Pinpoint the cell where the given text exists, returning its (x, y) midpoint coordinate. 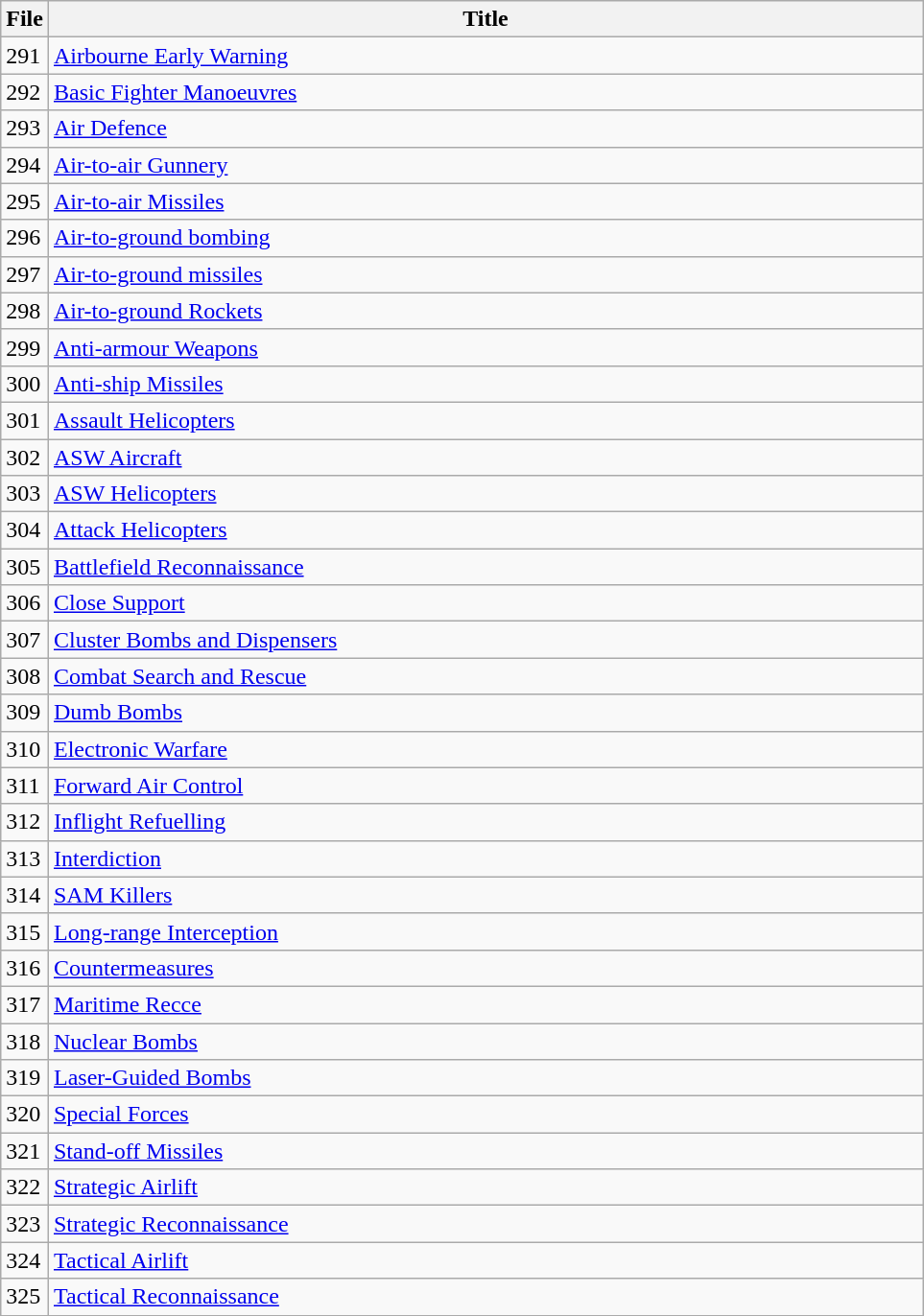
Interdiction (486, 858)
302 (25, 458)
Inflight Refuelling (486, 822)
Air-to-ground missiles (486, 274)
Tactical Airlift (486, 1260)
317 (25, 1004)
325 (25, 1297)
Airbourne Early Warning (486, 56)
File (25, 19)
303 (25, 494)
309 (25, 713)
Air Defence (486, 129)
Nuclear Bombs (486, 1041)
297 (25, 274)
312 (25, 822)
321 (25, 1151)
Battlefield Reconnaissance (486, 567)
296 (25, 238)
299 (25, 347)
Laser-Guided Bombs (486, 1078)
316 (25, 968)
318 (25, 1041)
Air-to-ground Rockets (486, 311)
319 (25, 1078)
Basic Fighter Manoeuvres (486, 92)
292 (25, 92)
Combat Search and Rescue (486, 676)
Strategic Airlift (486, 1187)
Attack Helicopters (486, 530)
314 (25, 895)
323 (25, 1224)
293 (25, 129)
Stand-off Missiles (486, 1151)
291 (25, 56)
311 (25, 786)
Maritime Recce (486, 1004)
313 (25, 858)
Air-to-ground bombing (486, 238)
305 (25, 567)
Tactical Reconnaissance (486, 1297)
Countermeasures (486, 968)
324 (25, 1260)
Close Support (486, 603)
315 (25, 931)
Forward Air Control (486, 786)
Cluster Bombs and Dispensers (486, 640)
295 (25, 201)
Title (486, 19)
308 (25, 676)
322 (25, 1187)
304 (25, 530)
Anti-armour Weapons (486, 347)
SAM Killers (486, 895)
Air-to-air Gunnery (486, 165)
Long-range Interception (486, 931)
Assault Helicopters (486, 420)
ASW Helicopters (486, 494)
301 (25, 420)
294 (25, 165)
307 (25, 640)
Dumb Bombs (486, 713)
306 (25, 603)
Anti-ship Missiles (486, 384)
310 (25, 749)
Air-to-air Missiles (486, 201)
Strategic Reconnaissance (486, 1224)
300 (25, 384)
320 (25, 1115)
Special Forces (486, 1115)
Electronic Warfare (486, 749)
ASW Aircraft (486, 458)
298 (25, 311)
